Return [x, y] of the center of cell containing provided text 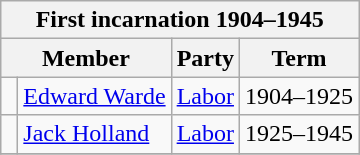
Member [86, 58]
Party [205, 58]
Jack Holland [94, 134]
First incarnation 1904–1945 [180, 20]
1904–1925 [298, 96]
Edward Warde [94, 96]
Term [298, 58]
1925–1945 [298, 134]
